Find where the given text appears and provide that cell's center as [x, y] coordinate. 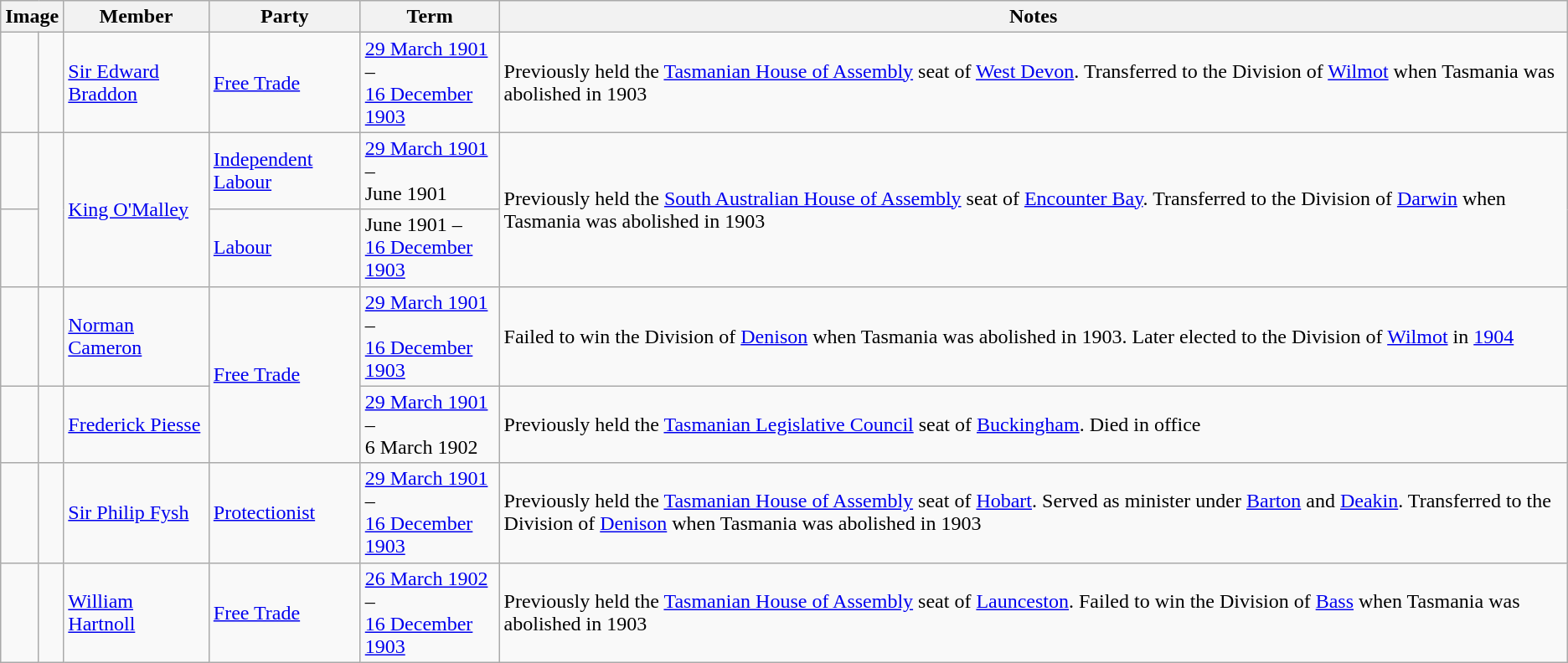
Previously held the Tasmanian House of Assembly seat of Launceston. Failed to win the Division of Bass when Tasmania was abolished in 1903 [1034, 613]
Independent Labour [285, 171]
Member [136, 17]
29 March 1901 –June 1901 [430, 171]
Previously held the Tasmanian House of Assembly seat of West Devon. Transferred to the Division of Wilmot when Tasmania was abolished in 1903 [1034, 82]
Protectionist [285, 512]
Notes [1034, 17]
Sir Philip Fysh [136, 512]
Sir Edward Braddon [136, 82]
29 March 1901 –6 March 1902 [430, 424]
Term [430, 17]
Party [285, 17]
June 1901 –16 December 1903 [430, 248]
William Hartnoll [136, 613]
Failed to win the Division of Denison when Tasmania was abolished in 1903. Later elected to the Division of Wilmot in 1904 [1034, 337]
Previously held the Tasmanian Legislative Council seat of Buckingham. Died in office [1034, 424]
Image [32, 17]
King O'Malley [136, 209]
Frederick Piesse [136, 424]
Norman Cameron [136, 337]
Labour [285, 248]
26 March 1902 –16 December 1903 [430, 613]
